Identify which cell holds the provided text, then report its [X, Y] central coordinate. 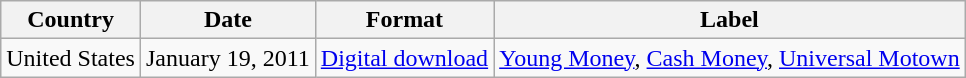
Digital download [404, 58]
Country [71, 20]
January 19, 2011 [228, 58]
Format [404, 20]
Young Money, Cash Money, Universal Motown [730, 58]
Date [228, 20]
Label [730, 20]
United States [71, 58]
